Provide the (X, Y) coordinate of the cell's center where the given text is located.  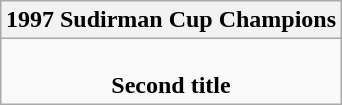
1997 Sudirman Cup Champions (170, 20)
Second title (170, 72)
